Capture the cell that displays the provided text and extract its [X, Y] central coordinate. 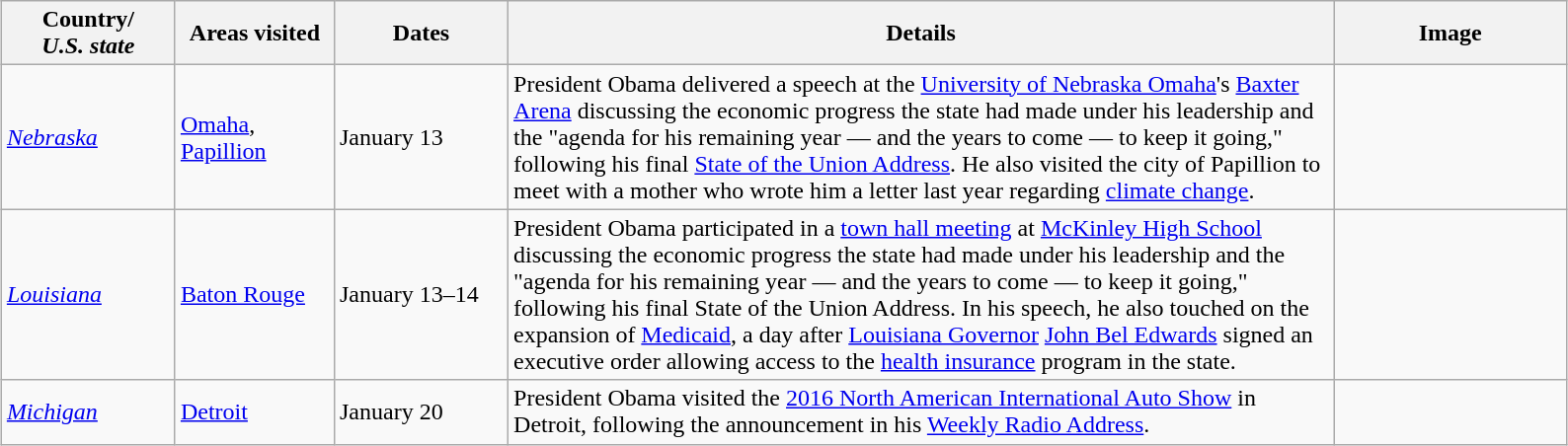
Country/U.S. state [88, 34]
Baton Rouge [255, 294]
Louisiana [88, 294]
Image [1450, 34]
President Obama visited the 2016 North American International Auto Show in Detroit, following the announcement in his Weekly Radio Address. [921, 412]
Nebraska [88, 137]
Details [921, 34]
January 13 [421, 137]
Detroit [255, 412]
January 20 [421, 412]
Omaha,Papillion [255, 137]
Dates [421, 34]
Areas visited [255, 34]
Michigan [88, 412]
January 13–14 [421, 294]
